Find where the given text appears and provide that cell's center as (x, y) coordinate. 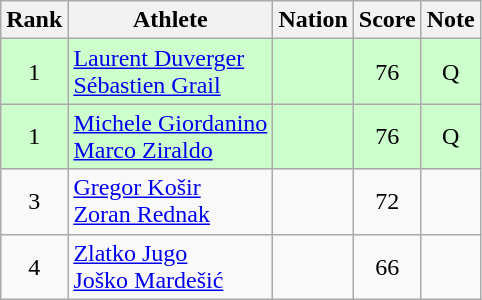
66 (387, 266)
Michele GiordaninoMarco Ziraldo (170, 136)
72 (387, 202)
Zlatko JugoJoško Mardešić (170, 266)
3 (34, 202)
Note (450, 20)
Laurent DuvergerSébastien Grail (170, 72)
Athlete (170, 20)
Score (387, 20)
Rank (34, 20)
Nation (313, 20)
4 (34, 266)
Gregor KoširZoran Rednak (170, 202)
